Output the (X, Y) coordinate of the center of the cell containing the given text.  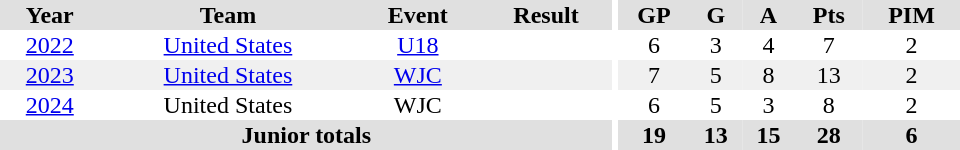
GP (654, 15)
Event (418, 15)
2023 (50, 75)
Year (50, 15)
Team (228, 15)
Pts (829, 15)
U18 (418, 45)
4 (768, 45)
2022 (50, 45)
2024 (50, 105)
15 (768, 135)
Junior totals (306, 135)
28 (829, 135)
Result (546, 15)
PIM (912, 15)
A (768, 15)
G (716, 15)
19 (654, 135)
